Extract the [X, Y] coordinate from the center of the cell holding the provided text.  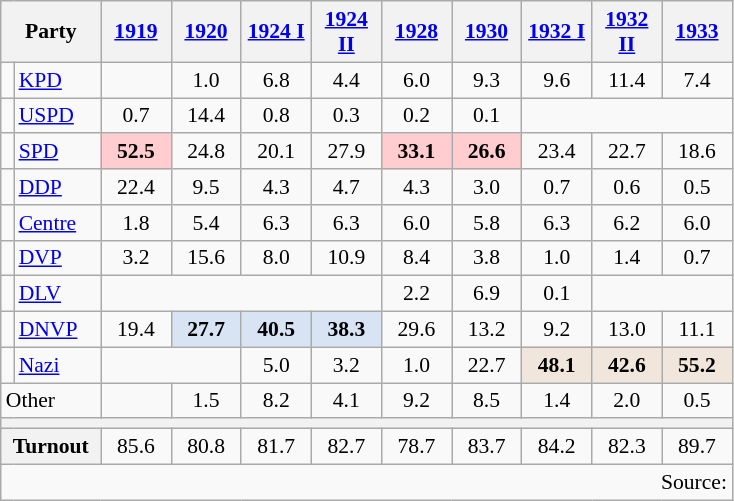
24.8 [206, 152]
0.2 [416, 116]
9.5 [206, 187]
29.6 [416, 330]
8.0 [276, 258]
4.4 [346, 80]
5.4 [206, 223]
8.2 [276, 401]
1928 [416, 32]
52.5 [136, 152]
0.6 [627, 187]
SPD [58, 152]
DNVP [58, 330]
Nazi [58, 365]
22.4 [136, 187]
DLV [58, 294]
33.1 [416, 152]
11.4 [627, 80]
81.7 [276, 447]
Turnout [51, 447]
5.0 [276, 365]
78.7 [416, 447]
2.0 [627, 401]
82.3 [627, 447]
9.6 [557, 80]
83.7 [487, 447]
23.4 [557, 152]
0.3 [346, 116]
1920 [206, 32]
0.8 [276, 116]
1930 [487, 32]
85.6 [136, 447]
13.2 [487, 330]
20.1 [276, 152]
Other [51, 401]
80.8 [206, 447]
USPD [58, 116]
11.1 [697, 330]
9.3 [487, 80]
3.0 [487, 187]
1932 II [627, 32]
26.6 [487, 152]
89.7 [697, 447]
5.8 [487, 223]
27.7 [206, 330]
2.2 [416, 294]
6.2 [627, 223]
4.1 [346, 401]
1.5 [206, 401]
8.5 [487, 401]
48.1 [557, 365]
DVP [58, 258]
3.8 [487, 258]
15.6 [206, 258]
38.3 [346, 330]
55.2 [697, 365]
18.6 [697, 152]
42.6 [627, 365]
40.5 [276, 330]
82.7 [346, 447]
KPD [58, 80]
1924 II [346, 32]
Source: [366, 482]
1933 [697, 32]
4.7 [346, 187]
DDP [58, 187]
6.9 [487, 294]
1932 I [557, 32]
Centre [58, 223]
27.9 [346, 152]
10.9 [346, 258]
6.8 [276, 80]
19.4 [136, 330]
84.2 [557, 447]
13.0 [627, 330]
8.4 [416, 258]
1924 I [276, 32]
1.8 [136, 223]
14.4 [206, 116]
Party [51, 32]
1919 [136, 32]
7.4 [697, 80]
